Detect which cell encompasses the target text, then output its (x, y) center coordinate. 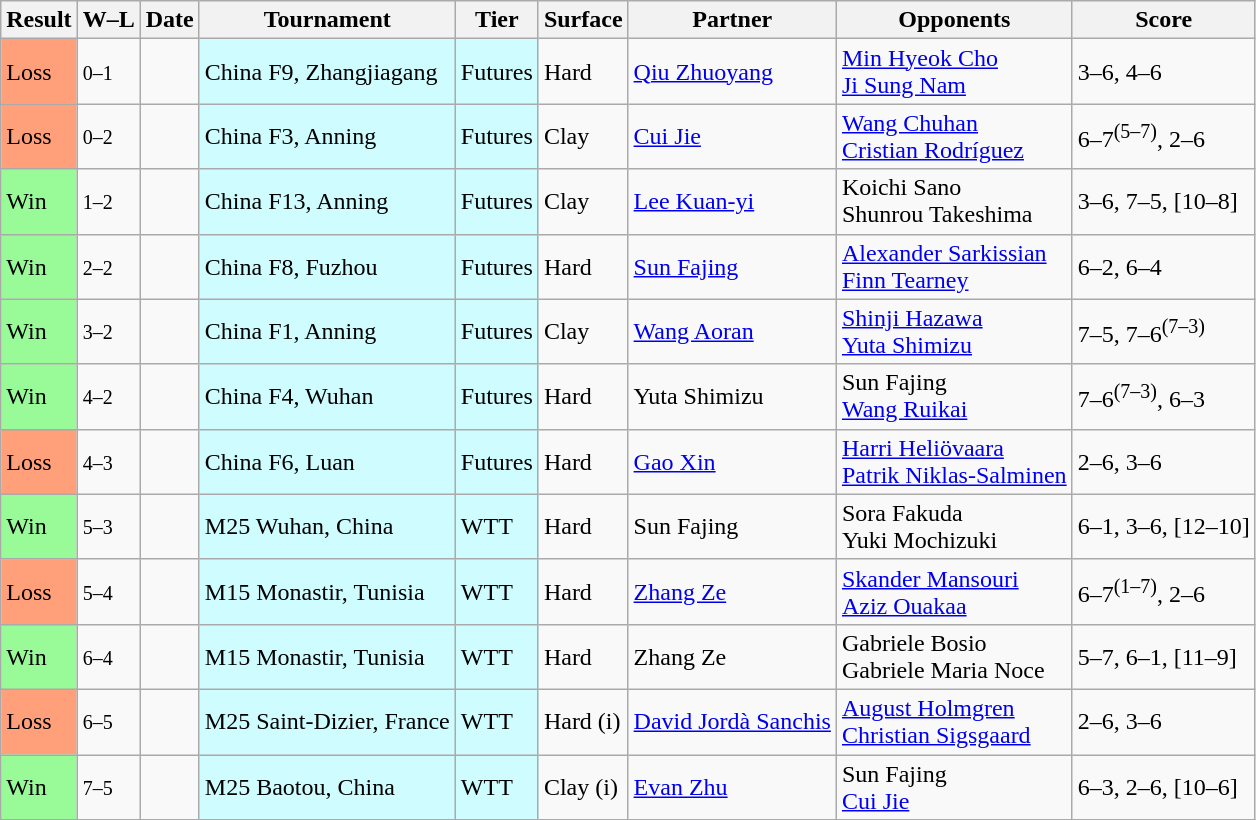
Gao Xin (732, 462)
Skander Mansouri Aziz Ouakaa (954, 592)
Date (170, 20)
M25 Baotou, China (327, 786)
4–2 (108, 396)
David Jordà Sanchis (732, 722)
5–4 (108, 592)
Sun Fajing Wang Ruikai (954, 396)
China F3, Anning (327, 136)
2–2 (108, 266)
6–2, 6–4 (1164, 266)
6–5 (108, 722)
7–6(7–3), 6–3 (1164, 396)
China F9, Zhangjiagang (327, 72)
Alexander Sarkissian Finn Tearney (954, 266)
Tournament (327, 20)
M25 Saint-Dizier, France (327, 722)
Gabriele Bosio Gabriele Maria Noce (954, 656)
China F4, Wuhan (327, 396)
Lee Kuan-yi (732, 202)
Evan Zhu (732, 786)
Hard (i) (583, 722)
China F13, Anning (327, 202)
6–7(1–7), 2–6 (1164, 592)
Clay (i) (583, 786)
Shinji Hazawa Yuta Shimizu (954, 332)
0–1 (108, 72)
M25 Wuhan, China (327, 526)
3–6, 7–5, [10–8] (1164, 202)
Tier (496, 20)
Wang Aoran (732, 332)
Min Hyeok Cho Ji Sung Nam (954, 72)
6–7(5–7), 2–6 (1164, 136)
China F6, Luan (327, 462)
6–4 (108, 656)
Score (1164, 20)
Result (39, 20)
7–5 (108, 786)
4–3 (108, 462)
5–3 (108, 526)
0–2 (108, 136)
W–L (108, 20)
August Holmgren Christian Sigsgaard (954, 722)
Opponents (954, 20)
Qiu Zhuoyang (732, 72)
3–6, 4–6 (1164, 72)
China F1, Anning (327, 332)
Koichi Sano Shunrou Takeshima (954, 202)
Wang Chuhan Cristian Rodríguez (954, 136)
Sun Fajing Cui Jie (954, 786)
1–2 (108, 202)
5–7, 6–1, [11–9] (1164, 656)
3–2 (108, 332)
6–1, 3–6, [12–10] (1164, 526)
Partner (732, 20)
Harri Heliövaara Patrik Niklas-Salminen (954, 462)
6–3, 2–6, [10–6] (1164, 786)
7–5, 7–6(7–3) (1164, 332)
Sora Fakuda Yuki Mochizuki (954, 526)
China F8, Fuzhou (327, 266)
Surface (583, 20)
Cui Jie (732, 136)
Yuta Shimizu (732, 396)
